Return [x, y] of the center of cell containing provided text 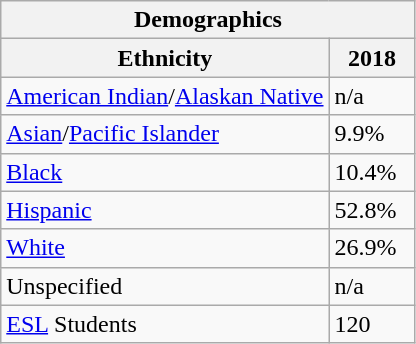
2018 [372, 58]
Unspecified [165, 286]
Demographics [208, 20]
9.9% [372, 134]
10.4% [372, 172]
120 [372, 324]
26.9% [372, 248]
Black [165, 172]
White [165, 248]
Asian/Pacific Islander [165, 134]
Ethnicity [165, 58]
ESL Students [165, 324]
Hispanic [165, 210]
American Indian/Alaskan Native [165, 96]
52.8% [372, 210]
